Detect which cell encompasses the target text, then output its (X, Y) center coordinate. 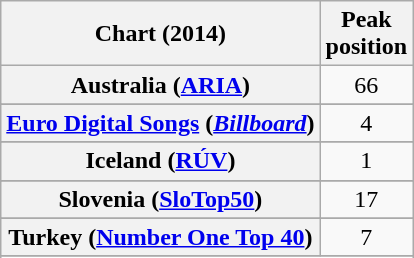
Chart (2014) (160, 34)
1 (366, 161)
Iceland (RÚV) (160, 161)
Australia (ARIA) (160, 85)
4 (366, 123)
17 (366, 199)
Peakposition (366, 34)
7 (366, 237)
Euro Digital Songs (Billboard) (160, 123)
Turkey (Number One Top 40) (160, 237)
66 (366, 85)
Slovenia (SloTop50) (160, 199)
